Detect which cell encompasses the target text, then output its [x, y] center coordinate. 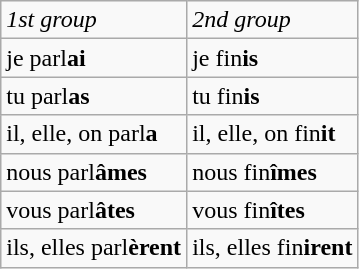
nous finîmes [272, 172]
ils, elles finirent [272, 248]
je finis [272, 58]
vous finîtes [272, 210]
tu finis [272, 96]
ils, elles parlèrent [94, 248]
1st group [94, 20]
vous parlâtes [94, 210]
il, elle, on parla [94, 134]
il, elle, on finit [272, 134]
je parlai [94, 58]
nous parlâmes [94, 172]
2nd group [272, 20]
tu parlas [94, 96]
